Pinpoint the cell where the given text exists, returning its (X, Y) midpoint coordinate. 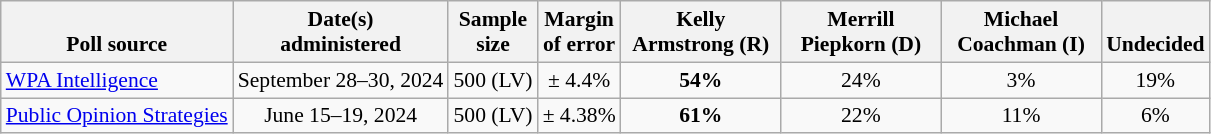
MichaelCoachman (I) (1021, 32)
22% (861, 116)
24% (861, 80)
KellyArmstrong (R) (701, 32)
Public Opinion Strategies (117, 116)
± 4.4% (580, 80)
11% (1021, 116)
± 4.38% (580, 116)
MerrillPiepkorn (D) (861, 32)
54% (701, 80)
June 15–19, 2024 (341, 116)
Marginof error (580, 32)
Poll source (117, 32)
Samplesize (492, 32)
19% (1155, 80)
Date(s)administered (341, 32)
61% (701, 116)
WPA Intelligence (117, 80)
Undecided (1155, 32)
6% (1155, 116)
September 28–30, 2024 (341, 80)
3% (1021, 80)
